Provide the [x, y] coordinate of the cell's center where the given text is located.  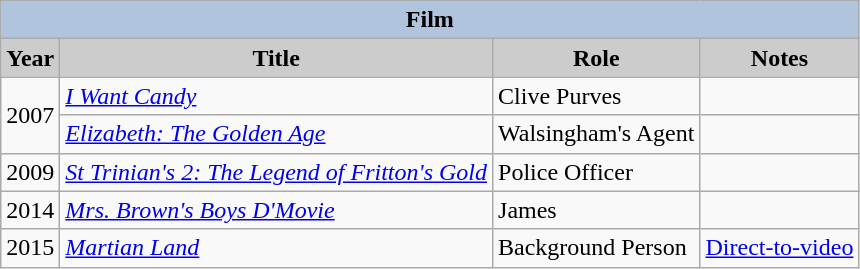
St Trinian's 2: The Legend of Fritton's Gold [276, 172]
Role [596, 58]
Walsingham's Agent [596, 134]
2009 [30, 172]
I Want Candy [276, 96]
Clive Purves [596, 96]
Mrs. Brown's Boys D'Movie [276, 210]
Direct-to-video [780, 248]
2007 [30, 115]
Police Officer [596, 172]
Elizabeth: The Golden Age [276, 134]
James [596, 210]
2014 [30, 210]
Film [430, 20]
Year [30, 58]
Title [276, 58]
Martian Land [276, 248]
Notes [780, 58]
Background Person [596, 248]
2015 [30, 248]
